Return (x, y) of the center of cell containing provided text 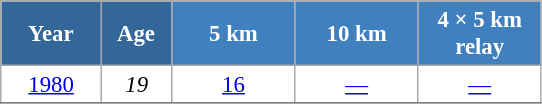
1980 (52, 85)
19 (136, 85)
10 km (356, 34)
5 km (234, 34)
Age (136, 34)
4 × 5 km relay (480, 34)
Year (52, 34)
16 (234, 85)
